Return the [x, y] coordinate for the center point of the cell that contains the specified text.  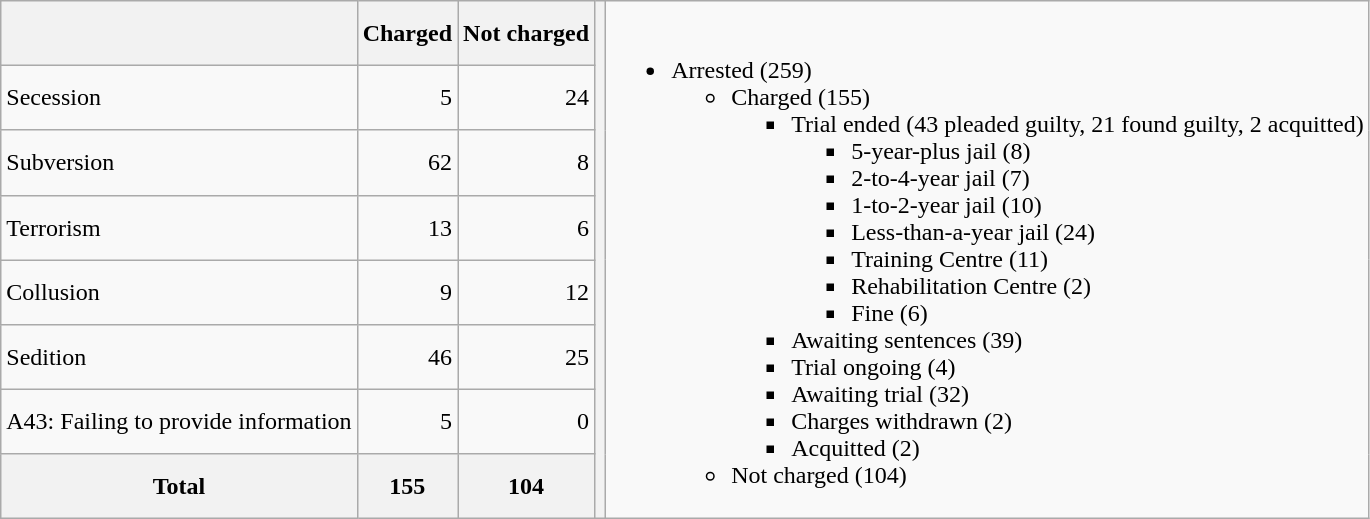
Secession [179, 98]
0 [526, 422]
Collusion [179, 292]
9 [407, 292]
46 [407, 358]
25 [526, 358]
Not charged [526, 34]
12 [526, 292]
24 [526, 98]
A43: Failing to provide information [179, 422]
62 [407, 162]
13 [407, 228]
155 [407, 486]
6 [526, 228]
Subversion [179, 162]
8 [526, 162]
Charged [407, 34]
Terrorism [179, 228]
Sedition [179, 358]
104 [526, 486]
Total [179, 486]
